Determine the (x, y) coordinate at the center of the cell enclosing the given text.  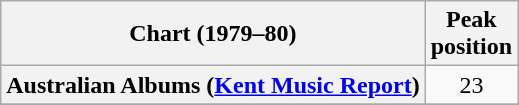
23 (471, 85)
Chart (1979–80) (213, 34)
Peakposition (471, 34)
Australian Albums (Kent Music Report) (213, 85)
